Return the [x, y] coordinate for the center point of the cell that contains the specified text.  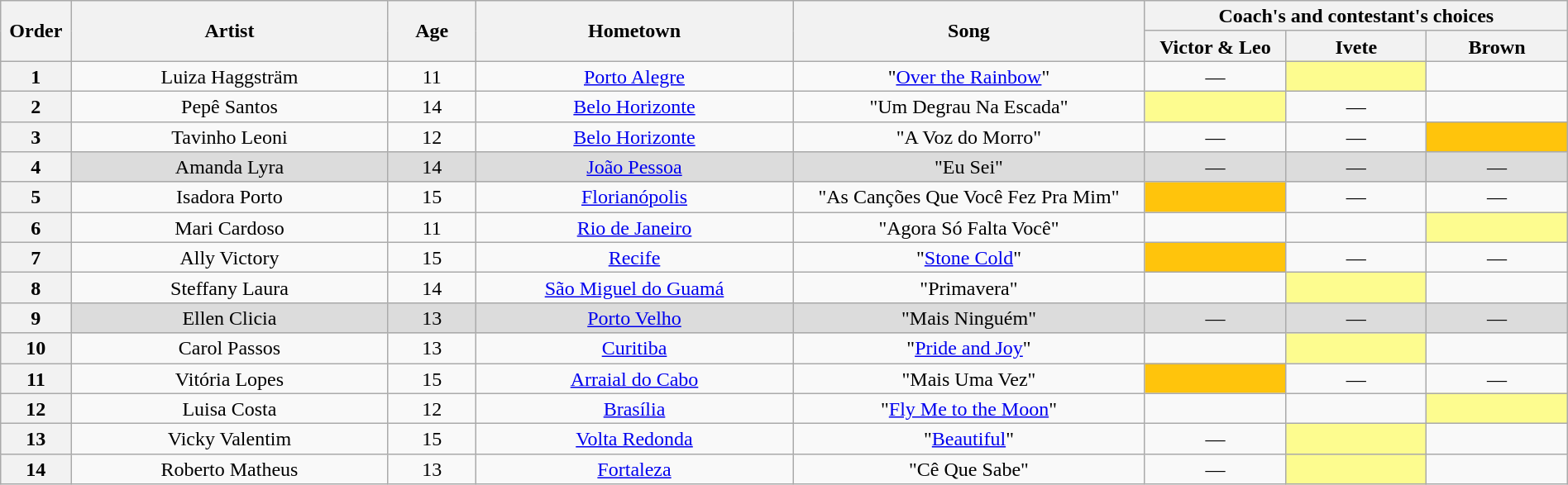
Steffany Laura [230, 288]
4 [36, 167]
"Eu Sei" [969, 167]
"Cê Que Sabe" [969, 469]
Ivete [1356, 46]
9 [36, 317]
Vicky Valentim [230, 440]
Age [432, 31]
Volta Redonda [633, 440]
Florianópolis [633, 197]
Fortaleza [633, 469]
Brown [1497, 46]
"Pride and Joy" [969, 349]
Vitória Lopes [230, 378]
Porto Alegre [633, 76]
Artist [230, 31]
Pepê Santos [230, 106]
Victor & Leo [1215, 46]
Recife [633, 258]
Ally Victory [230, 258]
"Stone Cold" [969, 258]
Porto Velho [633, 317]
"As Canções Que Você Fez Pra Mim" [969, 197]
3 [36, 137]
7 [36, 258]
Isadora Porto [230, 197]
"Over the Rainbow" [969, 76]
Order [36, 31]
Ellen Clicia [230, 317]
Rio de Janeiro [633, 228]
Luiza Haggsträm [230, 76]
Coach's and contestant's choices [1356, 17]
5 [36, 197]
10 [36, 349]
Brasília [633, 408]
São Miguel do Guamá [633, 288]
"Primavera" [969, 288]
Roberto Matheus [230, 469]
6 [36, 228]
"Beautiful" [969, 440]
Tavinho Leoni [230, 137]
"A Voz do Morro" [969, 137]
Carol Passos [230, 349]
1 [36, 76]
"Fly Me to the Moon" [969, 408]
Mari Cardoso [230, 228]
"Mais Uma Vez" [969, 378]
"Agora Só Falta Você" [969, 228]
2 [36, 106]
Arraial do Cabo [633, 378]
Curitiba [633, 349]
"Mais Ninguém" [969, 317]
Luisa Costa [230, 408]
Hometown [633, 31]
João Pessoa [633, 167]
Song [969, 31]
Amanda Lyra [230, 167]
"Um Degrau Na Escada" [969, 106]
8 [36, 288]
